Return [x, y] of the center of cell containing provided text 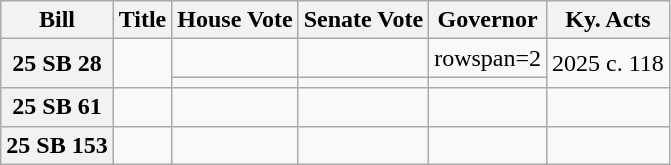
Ky. Acts [608, 20]
Bill [57, 20]
rowspan=2 [488, 58]
25 SB 61 [57, 107]
25 SB 28 [57, 64]
Title [142, 20]
25 SB 153 [57, 145]
Governor [488, 20]
House Vote [235, 20]
Senate Vote [363, 20]
2025 c. 118 [608, 64]
